Locate the cell with the specified text and output its (X, Y) center coordinate. 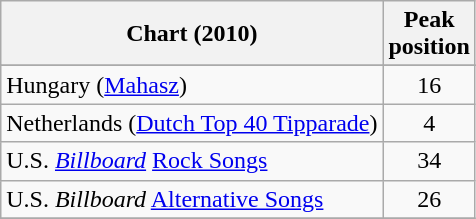
U.S. Billboard Alternative Songs (192, 199)
U.S. Billboard Rock Songs (192, 161)
34 (429, 161)
Chart (2010) (192, 34)
4 (429, 123)
Peakposition (429, 34)
Netherlands (Dutch Top 40 Tipparade) (192, 123)
16 (429, 85)
Hungary (Mahasz) (192, 85)
26 (429, 199)
